Scan for the cell matching the given text and deliver its (X, Y) coordinate at center. 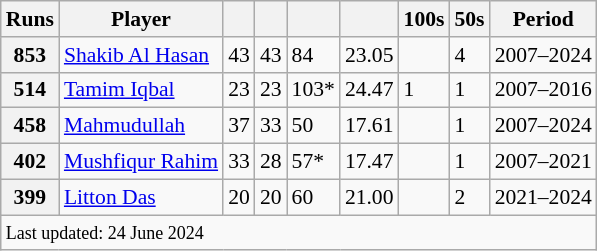
2021–2024 (544, 197)
Player (141, 19)
84 (314, 55)
100s (424, 19)
Mahmudullah (141, 126)
399 (30, 197)
853 (30, 55)
2 (469, 197)
Tamim Iqbal (141, 90)
23.05 (370, 55)
50 (314, 126)
Runs (30, 19)
21.00 (370, 197)
514 (30, 90)
458 (30, 126)
Litton Das (141, 197)
402 (30, 162)
103* (314, 90)
37 (239, 126)
17.61 (370, 126)
Period (544, 19)
Shakib Al Hasan (141, 55)
24.47 (370, 90)
60 (314, 197)
17.47 (370, 162)
57* (314, 162)
50s (469, 19)
4 (469, 55)
Last updated: 24 June 2024 (299, 233)
2007–2016 (544, 90)
Mushfiqur Rahim (141, 162)
2007–2021 (544, 162)
28 (271, 162)
